Locate the cell with the specified text and output its (x, y) center coordinate. 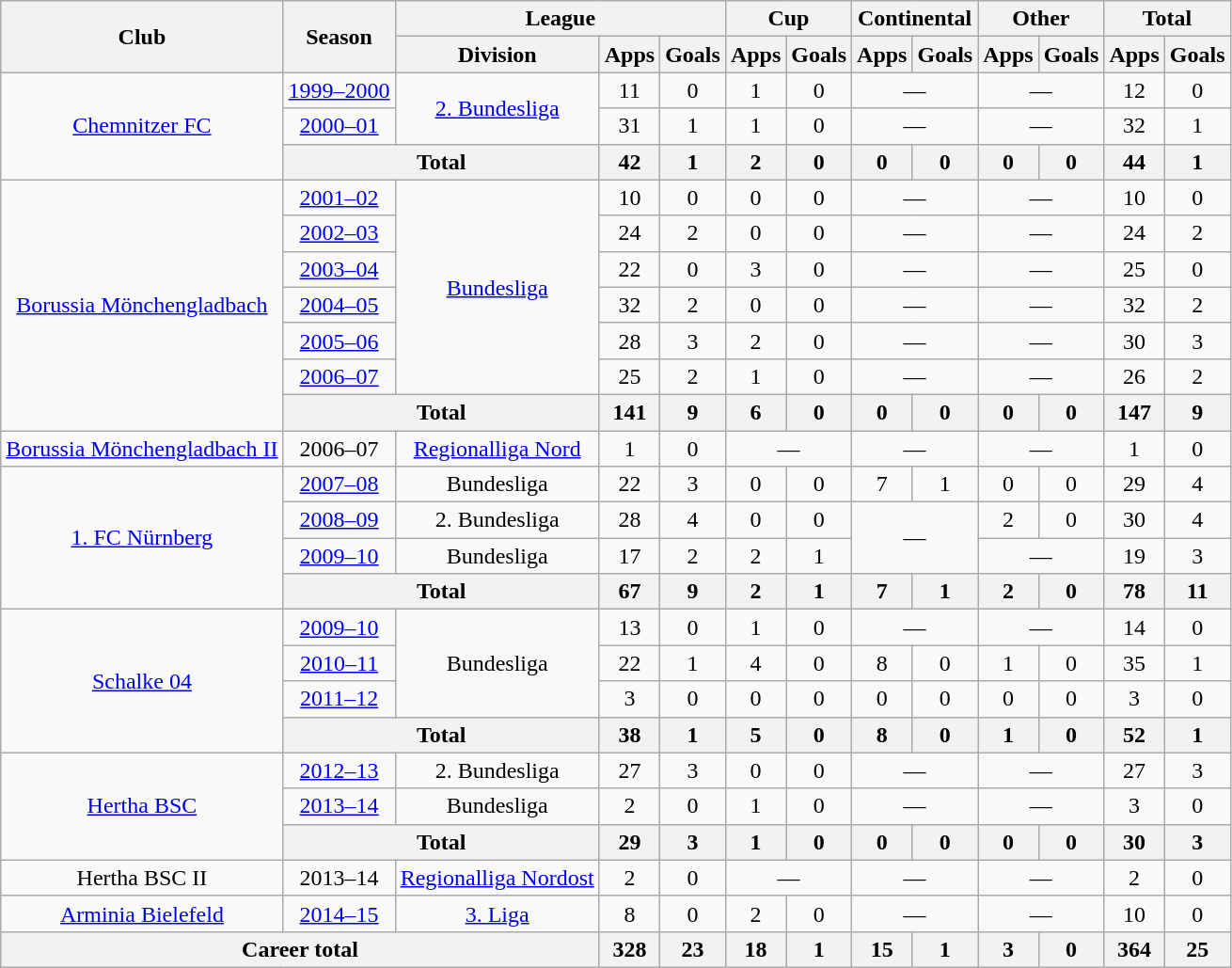
2010–11 (339, 663)
Club (142, 37)
Borussia Mönchengladbach II (142, 449)
52 (1134, 735)
42 (629, 162)
Cup (788, 19)
2000–01 (339, 126)
2001–02 (339, 198)
35 (1134, 663)
5 (755, 735)
44 (1134, 162)
38 (629, 735)
Chemnitzer FC (142, 126)
3. Liga (497, 913)
Regionalliga Nord (497, 449)
2004–05 (339, 305)
2007–08 (339, 484)
12 (1134, 90)
18 (755, 949)
Other (1041, 19)
Continental (915, 19)
Hertha BSC II (142, 878)
2011–12 (339, 699)
Season (339, 37)
78 (1134, 592)
15 (882, 949)
31 (629, 126)
6 (755, 412)
League (561, 19)
Hertha BSC (142, 806)
67 (629, 592)
2014–15 (339, 913)
13 (629, 627)
Borussia Mönchengladbach (142, 305)
19 (1134, 556)
17 (629, 556)
147 (1134, 412)
Division (497, 55)
1999–2000 (339, 90)
Regionalliga Nordost (497, 878)
Career total (300, 949)
Schalke 04 (142, 681)
2003–04 (339, 269)
2002–03 (339, 233)
328 (629, 949)
26 (1134, 376)
Arminia Bielefeld (142, 913)
141 (629, 412)
364 (1134, 949)
2008–09 (339, 520)
2005–06 (339, 341)
23 (693, 949)
14 (1134, 627)
1. FC Nürnberg (142, 538)
2012–13 (339, 770)
